Capture the cell that displays the provided text and extract its [X, Y] central coordinate. 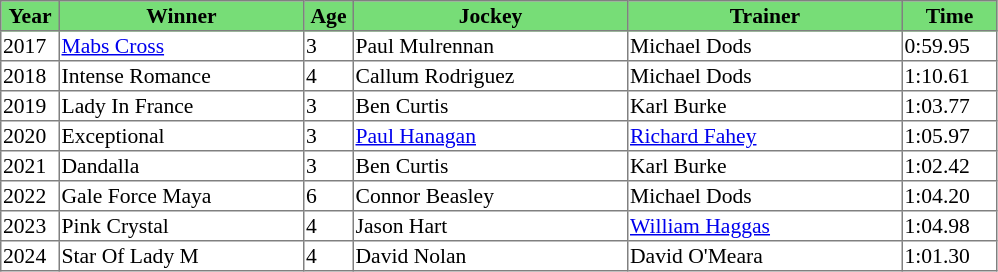
2022 [30, 196]
6 [329, 196]
Exceptional [181, 136]
2018 [30, 76]
2023 [30, 226]
Callum Rodriguez [490, 76]
William Haggas [765, 226]
2017 [30, 46]
2021 [30, 166]
Time [949, 16]
2020 [30, 136]
1:03.77 [949, 106]
Lady In France [181, 106]
Age [329, 16]
Paul Hanagan [490, 136]
1:10.61 [949, 76]
Paul Mulrennan [490, 46]
Gale Force Maya [181, 196]
2024 [30, 256]
Richard Fahey [765, 136]
Year [30, 16]
Mabs Cross [181, 46]
1:04.20 [949, 196]
Jockey [490, 16]
1:04.98 [949, 226]
1:01.30 [949, 256]
1:02.42 [949, 166]
David Nolan [490, 256]
2019 [30, 106]
Trainer [765, 16]
Dandalla [181, 166]
Intense Romance [181, 76]
David O'Meara [765, 256]
Jason Hart [490, 226]
Pink Crystal [181, 226]
1:05.97 [949, 136]
Connor Beasley [490, 196]
Star Of Lady M [181, 256]
0:59.95 [949, 46]
Winner [181, 16]
